Output the (X, Y) coordinate of the center of the cell containing the given text.  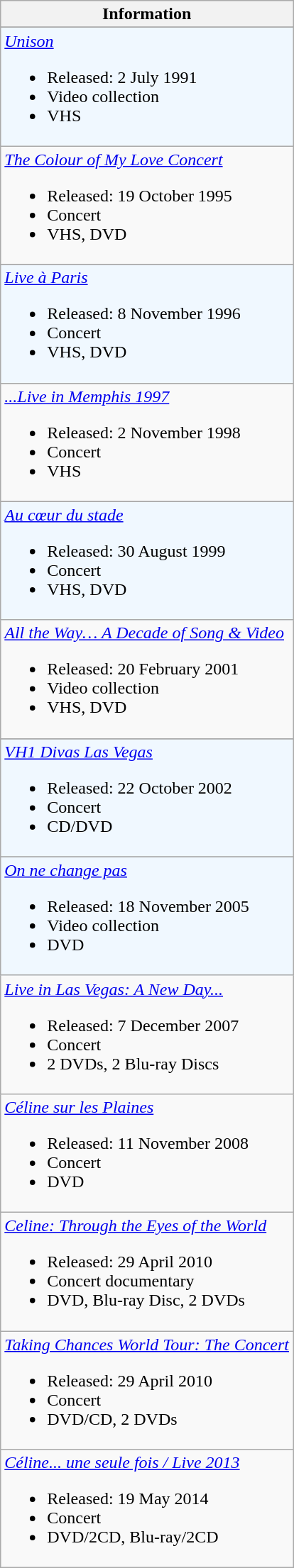
Au cœur du stadeReleased: 30 August 1999ConcertVHS, DVD (147, 560)
Céline... une seule fois / Live 2013Released: 19 May 2014ConcertDVD/2CD, Blu-ray/2CD (147, 1509)
Céline sur les PlainesReleased: 11 November 2008ConcertDVD (147, 1153)
On ne change pasReleased: 18 November 2005Video collectionDVD (147, 916)
VH1 Divas Las VegasReleased: 22 October 2002ConcertCD/DVD (147, 797)
Celine: Through the Eyes of the WorldReleased: 29 April 2010Concert documentaryDVD, Blu-ray Disc, 2 DVDs (147, 1271)
Live à ParisReleased: 8 November 1996ConcertVHS, DVD (147, 323)
Taking Chances World Tour: The ConcertReleased: 29 April 2010ConcertDVD/CD, 2 DVDs (147, 1390)
...Live in Memphis 1997Released: 2 November 1998ConcertVHS (147, 443)
The Colour of My Love ConcertReleased: 19 October 1995ConcertVHS, DVD (147, 206)
Information (147, 14)
All the Way… A Decade of Song & VideoReleased: 20 February 2001Video collectionVHS, DVD (147, 679)
Live in Las Vegas: A New Day...Released: 7 December 2007Concert2 DVDs, 2 Blu-ray Discs (147, 1034)
UnisonReleased: 2 July 1991Video collectionVHS (147, 87)
